For the text-containing cell, return its midpoint in (x, y) coordinate format. 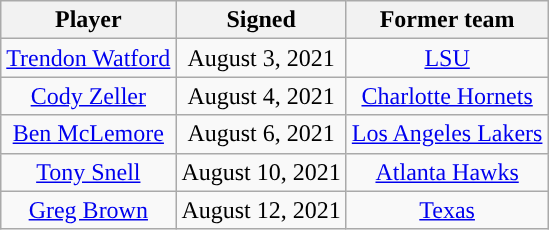
Los Angeles Lakers (447, 134)
LSU (447, 58)
Texas (447, 210)
Signed (261, 20)
August 10, 2021 (261, 172)
August 4, 2021 (261, 96)
Atlanta Hawks (447, 172)
Former team (447, 20)
August 3, 2021 (261, 58)
Tony Snell (88, 172)
Charlotte Hornets (447, 96)
Trendon Watford (88, 58)
Cody Zeller (88, 96)
Ben McLemore (88, 134)
August 12, 2021 (261, 210)
Greg Brown (88, 210)
Player (88, 20)
August 6, 2021 (261, 134)
